Scan for the cell matching the given text and deliver its [X, Y] coordinate at center. 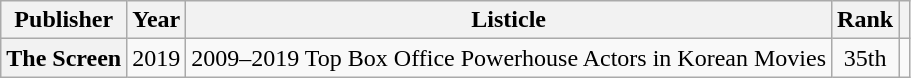
Listicle [509, 20]
35th [866, 58]
2019 [156, 58]
Rank [866, 20]
2009–2019 Top Box Office Powerhouse Actors in Korean Movies [509, 58]
Publisher [64, 20]
The Screen [64, 58]
Year [156, 20]
